Output the (X, Y) coordinate of the center of the cell containing the given text.  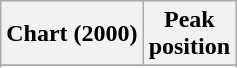
Chart (2000) (72, 34)
Peakposition (189, 34)
